Determine the (X, Y) coordinate at the center of the cell enclosing the given text.  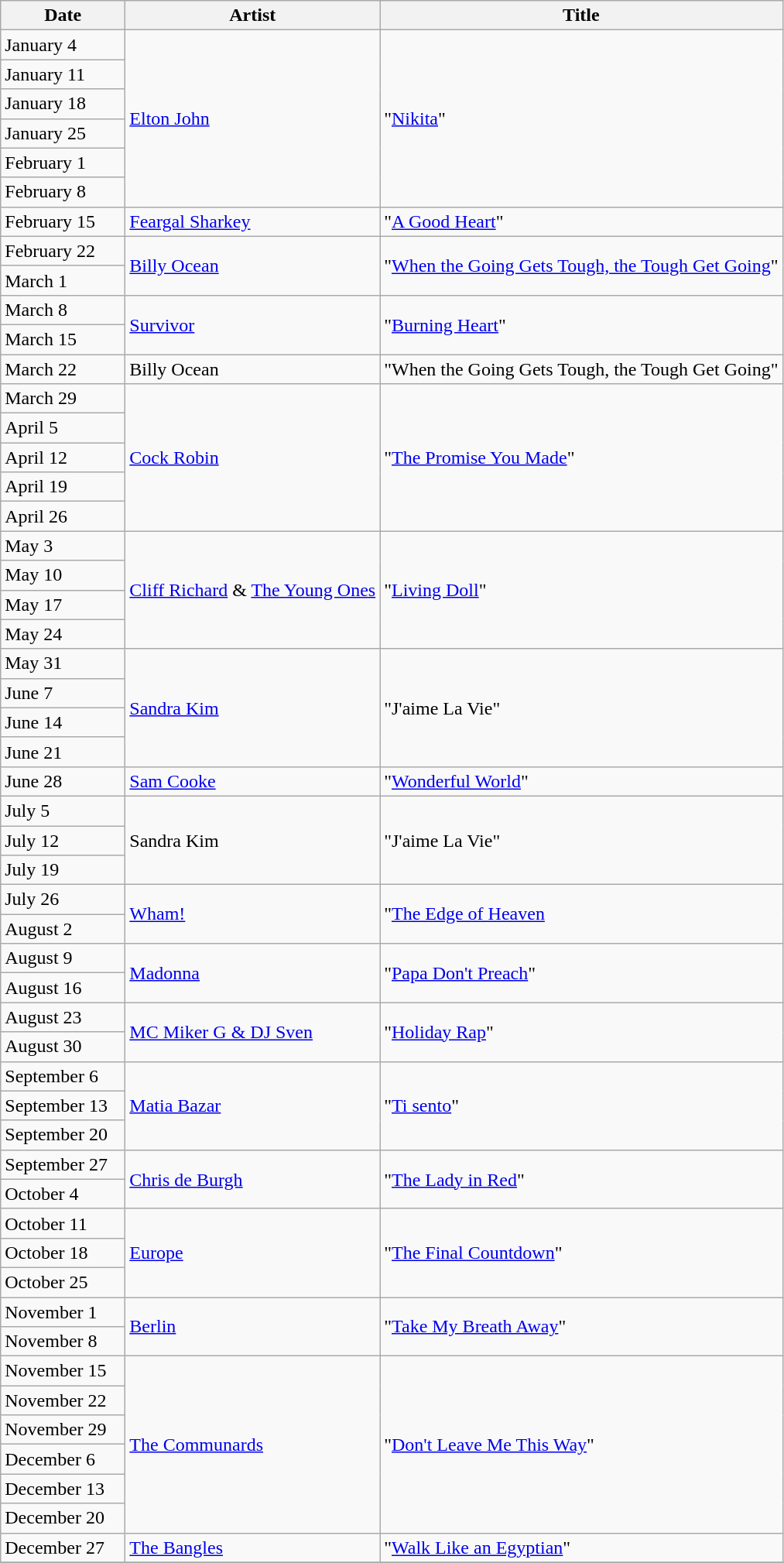
Sam Cooke (252, 781)
November 1 (63, 1312)
October 11 (63, 1223)
MC Miker G & DJ Sven (252, 1032)
"The Final Countdown" (581, 1253)
"The Lady in Red" (581, 1179)
Cliff Richard & The Young Ones (252, 590)
"Don't Leave Me This Way" (581, 1445)
September 13 (63, 1105)
Feargal Sharkey (252, 221)
September 20 (63, 1135)
May 17 (63, 605)
"Holiday Rap" (581, 1032)
December 20 (63, 1518)
July 5 (63, 811)
February 8 (63, 192)
Wham! (252, 914)
May 10 (63, 575)
Elton John (252, 118)
"Ti sento" (581, 1105)
"Nikita" (581, 118)
"A Good Heart" (581, 221)
Artist (252, 15)
November 22 (63, 1400)
February 15 (63, 221)
August 16 (63, 988)
March 8 (63, 310)
Berlin (252, 1327)
January 25 (63, 133)
Date (63, 15)
The Bangles (252, 1548)
November 15 (63, 1371)
May 24 (63, 634)
"Wonderful World" (581, 781)
June 28 (63, 781)
July 26 (63, 900)
April 19 (63, 487)
August 9 (63, 958)
October 4 (63, 1194)
March 22 (63, 369)
Matia Bazar (252, 1105)
Survivor (252, 324)
June 21 (63, 752)
December 27 (63, 1548)
July 19 (63, 870)
November 29 (63, 1430)
"Living Doll" (581, 590)
Madonna (252, 973)
Chris de Burgh (252, 1179)
January 11 (63, 74)
May 31 (63, 663)
Title (581, 15)
April 26 (63, 516)
"The Promise You Made" (581, 458)
November 8 (63, 1342)
October 18 (63, 1253)
January 4 (63, 45)
March 1 (63, 280)
"Papa Don't Preach" (581, 973)
June 14 (63, 722)
September 6 (63, 1076)
December 13 (63, 1489)
October 25 (63, 1282)
Europe (252, 1253)
April 12 (63, 458)
August 23 (63, 1017)
April 5 (63, 428)
June 7 (63, 693)
August 2 (63, 929)
"Walk Like an Egyptian" (581, 1548)
"The Edge of Heaven (581, 914)
March 15 (63, 339)
January 18 (63, 104)
March 29 (63, 399)
August 30 (63, 1047)
May 3 (63, 546)
February 1 (63, 163)
September 27 (63, 1164)
"Burning Heart" (581, 324)
"Take My Breath Away" (581, 1327)
July 12 (63, 840)
The Communards (252, 1445)
Cock Robin (252, 458)
December 6 (63, 1459)
February 22 (63, 251)
